Locate the cell with the specified text and output its [x, y] center coordinate. 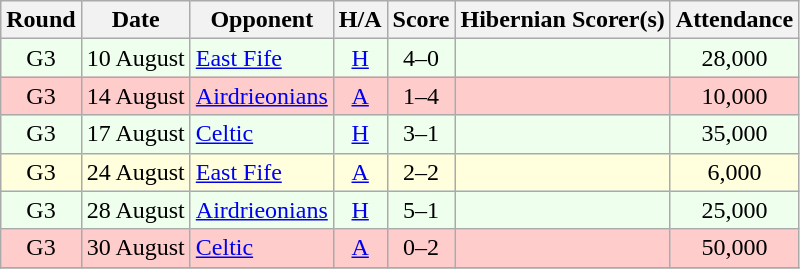
17 August [136, 134]
6,000 [734, 172]
0–2 [421, 248]
3–1 [421, 134]
50,000 [734, 248]
Score [421, 20]
35,000 [734, 134]
1–4 [421, 96]
25,000 [734, 210]
14 August [136, 96]
Attendance [734, 20]
Date [136, 20]
H/A [360, 20]
10 August [136, 58]
Round [41, 20]
10,000 [734, 96]
30 August [136, 248]
5–1 [421, 210]
28 August [136, 210]
Opponent [262, 20]
2–2 [421, 172]
4–0 [421, 58]
Hibernian Scorer(s) [562, 20]
28,000 [734, 58]
24 August [136, 172]
